Search for the cell housing the specified text and yield its (X, Y) center coordinate. 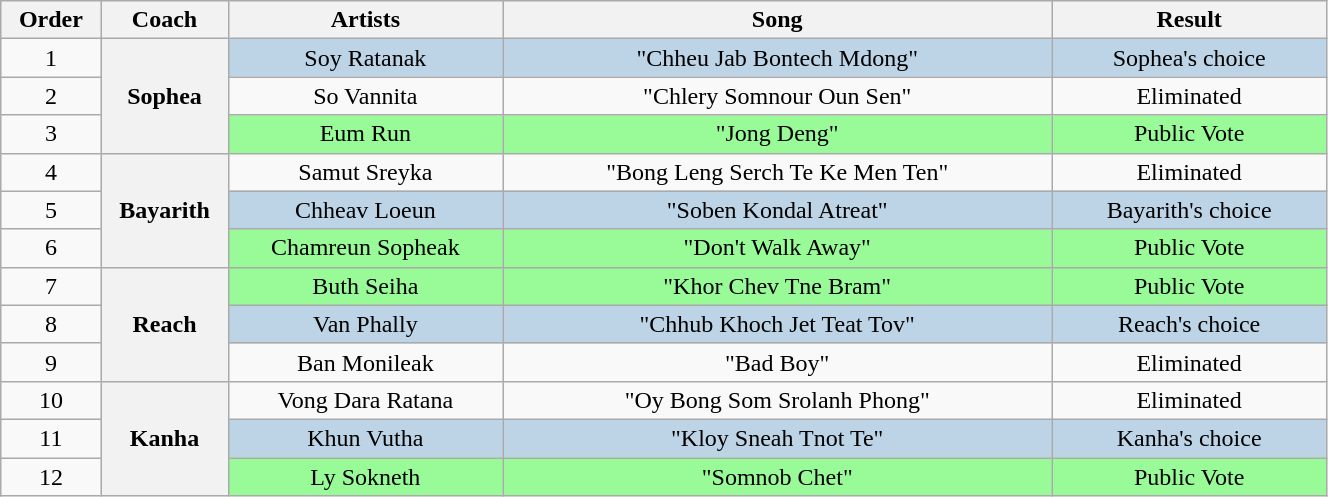
"Jong Deng" (778, 134)
Song (778, 20)
7 (51, 286)
Coach (164, 20)
8 (51, 324)
Kanha's choice (1190, 438)
"Chheu Jab Bontech Mdong" (778, 58)
Vong Dara Ratana (366, 400)
Order (51, 20)
Ban Monileak (366, 362)
"Chhub Khoch Jet Teat Tov" (778, 324)
"Oy Bong Som Srolanh Phong" (778, 400)
Reach (164, 324)
Soy Ratanak (366, 58)
Ly Sokneth (366, 477)
4 (51, 172)
11 (51, 438)
Sophea (164, 96)
5 (51, 210)
"Bad Boy" (778, 362)
Khun Vutha (366, 438)
"Don't Walk Away" (778, 248)
1 (51, 58)
"Bong Leng Serch Te Ke Men Ten" (778, 172)
Reach's choice (1190, 324)
Sophea's choice (1190, 58)
"Somnob Chet" (778, 477)
Van Phally (366, 324)
Bayarith (164, 210)
Samut Sreyka (366, 172)
10 (51, 400)
So Vannita (366, 96)
"Kloy Sneah Tnot Te" (778, 438)
Bayarith's choice (1190, 210)
Eum Run (366, 134)
12 (51, 477)
6 (51, 248)
"Chlery Somnour Oun Sen" (778, 96)
"Khor Chev Tne Bram" (778, 286)
3 (51, 134)
Artists (366, 20)
Result (1190, 20)
2 (51, 96)
Kanha (164, 438)
Chheav Loeun (366, 210)
Chamreun Sopheak (366, 248)
Buth Seiha (366, 286)
"Soben Kondal Atreat" (778, 210)
9 (51, 362)
